For the text-containing cell, return its midpoint in (X, Y) coordinate format. 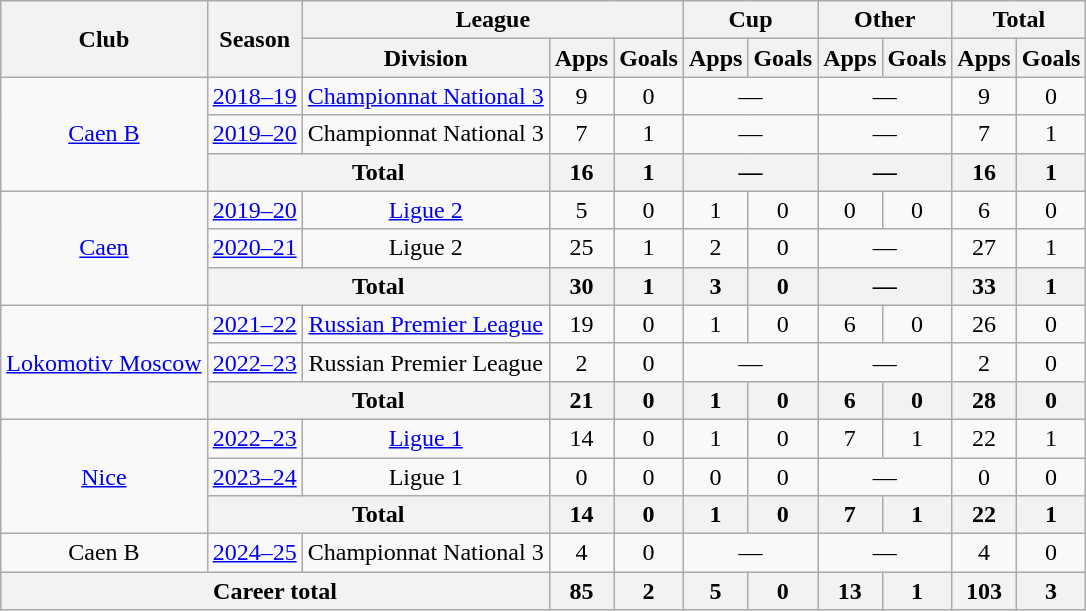
30 (581, 286)
Club (104, 39)
Cup (750, 20)
25 (581, 248)
103 (984, 591)
21 (581, 400)
2018–19 (254, 96)
26 (984, 324)
Season (254, 39)
2024–25 (254, 553)
Career total (275, 591)
Other (885, 20)
13 (850, 591)
27 (984, 248)
2023–24 (254, 477)
19 (581, 324)
2021–22 (254, 324)
Nice (104, 476)
Caen (104, 248)
Lokomotiv Moscow (104, 362)
League (492, 20)
Division (426, 58)
28 (984, 400)
2020–21 (254, 248)
85 (581, 591)
33 (984, 286)
